Locate the cell with the specified text and output its [x, y] center coordinate. 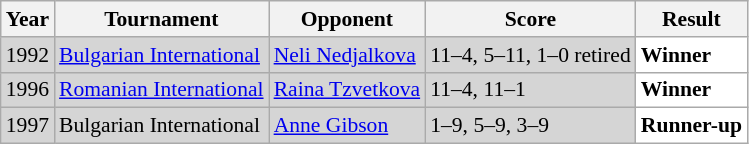
Neli Nedjalkova [348, 55]
11–4, 11–1 [530, 90]
1996 [28, 90]
Year [28, 19]
1997 [28, 126]
Anne Gibson [348, 126]
Score [530, 19]
1–9, 5–9, 3–9 [530, 126]
1992 [28, 55]
Tournament [162, 19]
Runner-up [692, 126]
Raina Tzvetkova [348, 90]
11–4, 5–11, 1–0 retired [530, 55]
Romanian International [162, 90]
Result [692, 19]
Opponent [348, 19]
